Extract the (X, Y) coordinate from the center of the cell holding the provided text.  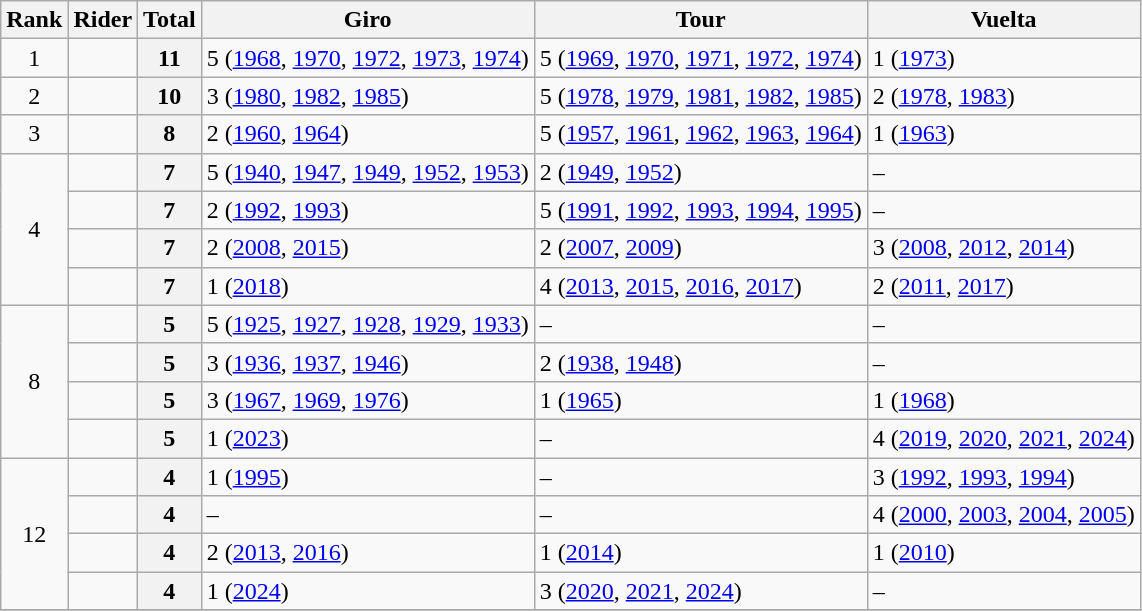
2 (1978, 1983) (1004, 96)
3 (2008, 2012, 2014) (1004, 248)
2 (2011, 2017) (1004, 286)
11 (170, 58)
4 (2013, 2015, 2016, 2017) (700, 286)
3 (34, 134)
2 (2008, 2015) (368, 248)
Total (170, 20)
5 (1940, 1947, 1949, 1952, 1953) (368, 172)
1 (2024) (368, 591)
4 (2000, 2003, 2004, 2005) (1004, 515)
1 (1963) (1004, 134)
3 (1992, 1993, 1994) (1004, 477)
5 (1968, 1970, 1972, 1973, 1974) (368, 58)
5 (1925, 1927, 1928, 1929, 1933) (368, 324)
1 (1995) (368, 477)
2 (1938, 1948) (700, 362)
1 (2010) (1004, 553)
5 (1957, 1961, 1962, 1963, 1964) (700, 134)
2 (1949, 1952) (700, 172)
2 (1992, 1993) (368, 210)
5 (1991, 1992, 1993, 1994, 1995) (700, 210)
10 (170, 96)
1 (1965) (700, 400)
3 (1936, 1937, 1946) (368, 362)
12 (34, 534)
3 (1980, 1982, 1985) (368, 96)
1 (34, 58)
Rider (103, 20)
5 (1969, 1970, 1971, 1972, 1974) (700, 58)
5 (1978, 1979, 1981, 1982, 1985) (700, 96)
2 (34, 96)
1 (2014) (700, 553)
2 (2013, 2016) (368, 553)
1 (1968) (1004, 400)
1 (2023) (368, 438)
Giro (368, 20)
1 (2018) (368, 286)
3 (1967, 1969, 1976) (368, 400)
2 (2007, 2009) (700, 248)
1 (1973) (1004, 58)
4 (2019, 2020, 2021, 2024) (1004, 438)
2 (1960, 1964) (368, 134)
3 (2020, 2021, 2024) (700, 591)
Vuelta (1004, 20)
Tour (700, 20)
Rank (34, 20)
